Search for the cell housing the specified text and yield its [X, Y] center coordinate. 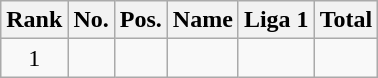
Name [202, 20]
No. [91, 20]
1 [34, 58]
Rank [34, 20]
Pos. [140, 20]
Total [346, 20]
Liga 1 [276, 20]
